Determine the (x, y) coordinate at the center of the cell enclosing the given text.  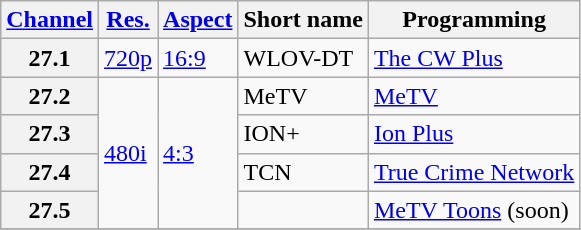
27.5 (50, 210)
WLOV-DT (303, 58)
Channel (50, 20)
The CW Plus (474, 58)
27.1 (50, 58)
TCN (303, 172)
True Crime Network (474, 172)
16:9 (198, 58)
720p (128, 58)
Aspect (198, 20)
Res. (128, 20)
27.4 (50, 172)
27.3 (50, 134)
27.2 (50, 96)
4:3 (198, 153)
Short name (303, 20)
ION+ (303, 134)
480i (128, 153)
Ion Plus (474, 134)
MeTV Toons (soon) (474, 210)
Programming (474, 20)
